Return [x, y] of the center of cell containing provided text 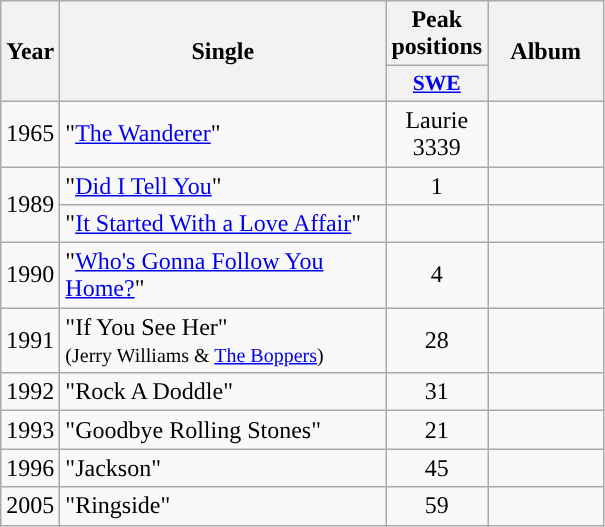
"If You See Her"(Jerry Williams & The Boppers) [223, 340]
31 [437, 392]
1 [437, 185]
2005 [30, 506]
45 [437, 468]
"Jackson" [223, 468]
"Ringside" [223, 506]
Year [30, 52]
"The Wanderer" [223, 134]
SWE [437, 84]
Laurie 3339 [437, 134]
"Goodbye Rolling Stones" [223, 430]
Single [223, 52]
1990 [30, 276]
"Did I Tell You" [223, 185]
21 [437, 430]
1992 [30, 392]
4 [437, 276]
"Who's Gonna Follow You Home?" [223, 276]
"It Started With a Love Affair" [223, 224]
"Rock A Doddle" [223, 392]
1989 [30, 204]
28 [437, 340]
1996 [30, 468]
Peak positions [437, 34]
1991 [30, 340]
1965 [30, 134]
59 [437, 506]
Album [546, 52]
1993 [30, 430]
